Scan for the cell matching the given text and deliver its (x, y) coordinate at center. 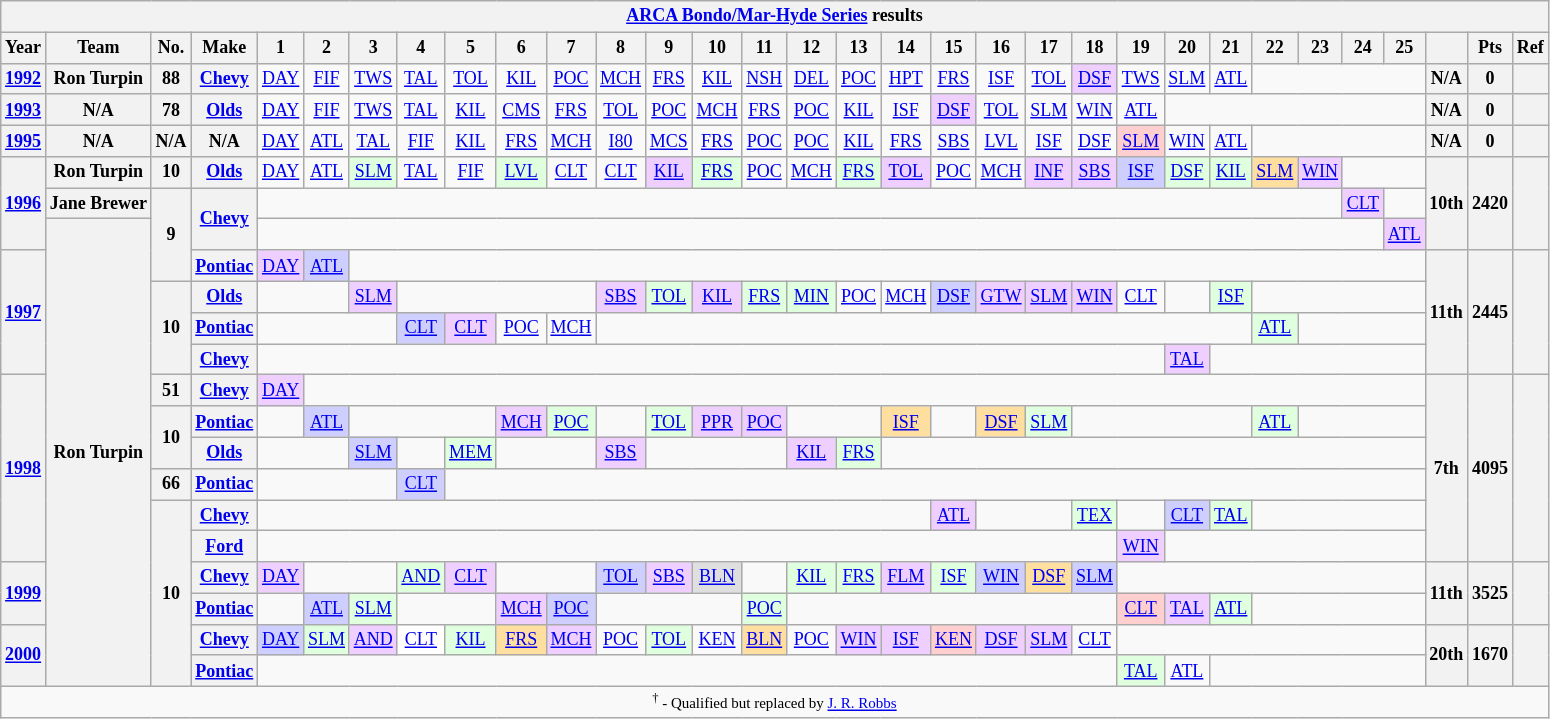
TEX (1095, 516)
ARCA Bondo/Mar-Hyde Series results (774, 16)
2 (327, 48)
CMS (521, 110)
Jane Brewer (98, 204)
17 (1049, 48)
DEL (812, 78)
22 (1275, 48)
1996 (24, 204)
2420 (1490, 204)
2000 (24, 655)
MCS (668, 140)
20th (1446, 655)
† - Qualified but replaced by J. R. Robbs (774, 703)
Pts (1490, 48)
Year (24, 48)
1 (281, 48)
5 (471, 48)
1992 (24, 78)
51 (171, 390)
14 (906, 48)
1999 (24, 593)
20 (1187, 48)
13 (858, 48)
MEM (471, 452)
4095 (1490, 468)
HPT (906, 78)
Team (98, 48)
I80 (621, 140)
88 (171, 78)
18 (1095, 48)
1997 (24, 312)
7th (1446, 468)
66 (171, 484)
1995 (24, 140)
19 (1140, 48)
1670 (1490, 655)
NSH (764, 78)
GTW (1001, 296)
Ref (1530, 48)
78 (171, 110)
INF (1049, 172)
7 (571, 48)
2445 (1490, 312)
1998 (24, 468)
10th (1446, 204)
1993 (24, 110)
MIN (812, 296)
25 (1404, 48)
23 (1320, 48)
Ford (224, 546)
12 (812, 48)
15 (954, 48)
21 (1231, 48)
No. (171, 48)
FLM (906, 578)
24 (1362, 48)
8 (621, 48)
16 (1001, 48)
11 (764, 48)
4 (421, 48)
6 (521, 48)
PPR (717, 422)
Make (224, 48)
3 (373, 48)
3525 (1490, 593)
